Extract the (x, y) coordinate from the center of the cell holding the provided text.  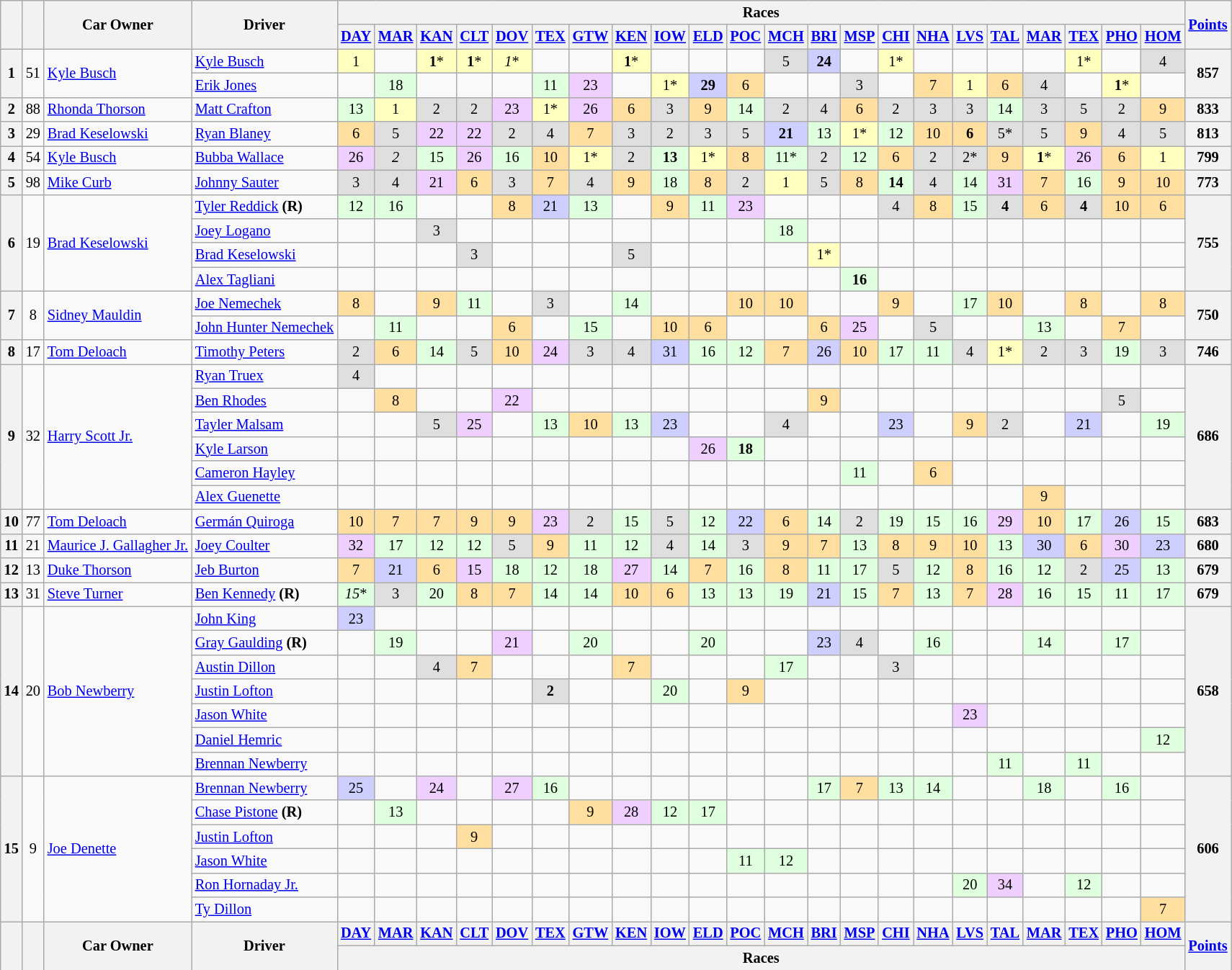
Ben Rhodes (264, 400)
857 (1208, 73)
658 (1208, 691)
Tyler Reddick (R) (264, 207)
Ryan Truex (264, 376)
54 (33, 158)
11* (786, 158)
606 (1208, 848)
Germán Quiroga (264, 521)
Harry Scott Jr. (118, 436)
15* (356, 594)
Jeb Burton (264, 570)
799 (1208, 158)
Maurice J. Gallagher Jr. (118, 546)
683 (1208, 521)
Joey Logano (264, 230)
Johnny Sauter (264, 182)
Gray Gaulding (R) (264, 642)
Erik Jones (264, 85)
34 (1005, 885)
Joe Nemechek (264, 303)
Kyle Larson (264, 449)
Joey Coulter (264, 546)
Sidney Mauldin (118, 315)
Ty Dillon (264, 910)
John King (264, 619)
Bob Newberry (118, 691)
Steve Turner (118, 594)
77 (33, 521)
Ben Kennedy (R) (264, 594)
Joe Denette (118, 848)
773 (1208, 182)
Alex Guenette (264, 497)
Timothy Peters (264, 352)
Austin Dillon (264, 667)
Ron Hornaday Jr. (264, 885)
5* (1005, 134)
Matt Crafton (264, 109)
Daniel Hemric (264, 740)
Ryan Blaney (264, 134)
Duke Thorson (118, 570)
833 (1208, 109)
813 (1208, 134)
680 (1208, 546)
Alex Tagliani (264, 279)
686 (1208, 436)
755 (1208, 243)
746 (1208, 352)
Bubba Wallace (264, 158)
Mike Curb (118, 182)
Cameron Hayley (264, 473)
750 (1208, 315)
Rhonda Thorson (118, 109)
51 (33, 73)
2* (970, 158)
98 (33, 182)
Chase Pistone (R) (264, 812)
88 (33, 109)
Tayler Malsam (264, 424)
John Hunter Nemechek (264, 328)
